Pinpoint the cell where the given text exists, returning its (x, y) midpoint coordinate. 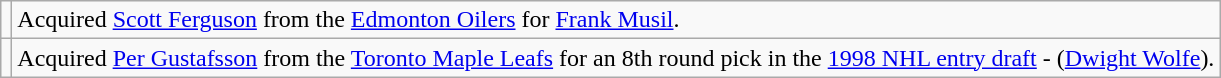
Acquired Scott Ferguson from the Edmonton Oilers for Frank Musil. (616, 20)
Acquired Per Gustafsson from the Toronto Maple Leafs for an 8th round pick in the 1998 NHL entry draft - (Dwight Wolfe). (616, 58)
